Return (X, Y) of the center of cell containing provided text 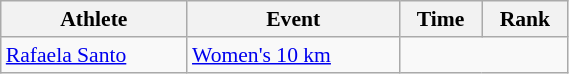
Women's 10 km (293, 55)
Rank (525, 19)
Event (293, 19)
Time (440, 19)
Athlete (94, 19)
Rafaela Santo (94, 55)
